Detect which cell encompasses the target text, then output its (X, Y) center coordinate. 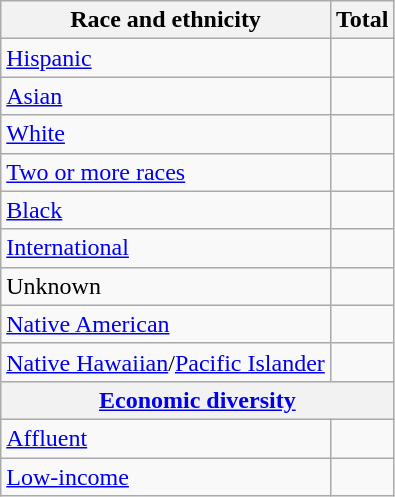
White (166, 134)
Black (166, 210)
Hispanic (166, 58)
Total (362, 20)
Economic diversity (198, 400)
Low-income (166, 477)
Two or more races (166, 172)
Asian (166, 96)
Affluent (166, 438)
Race and ethnicity (166, 20)
Unknown (166, 286)
Native American (166, 324)
International (166, 248)
Native Hawaiian/Pacific Islander (166, 362)
